Find where the given text appears and provide that cell's center as [x, y] coordinate. 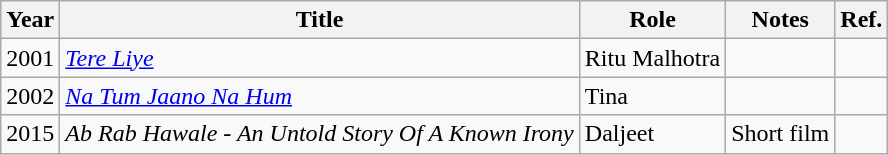
Ab Rab Hawale - An Untold Story Of A Known Irony [320, 134]
2001 [30, 58]
Ritu Malhotra [652, 58]
Tina [652, 96]
Notes [780, 20]
Short film [780, 134]
Role [652, 20]
Year [30, 20]
Title [320, 20]
Na Tum Jaano Na Hum [320, 96]
2002 [30, 96]
Tere Liye [320, 58]
2015 [30, 134]
Daljeet [652, 134]
Ref. [862, 20]
